Pinpoint the cell where the given text exists, returning its [X, Y] midpoint coordinate. 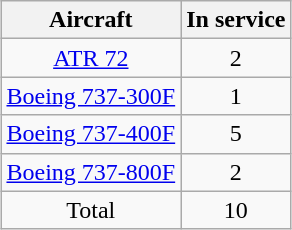
Boeing 737-400F [91, 134]
Boeing 737-800F [91, 172]
1 [236, 96]
In service [236, 20]
Aircraft [91, 20]
5 [236, 134]
10 [236, 210]
ATR 72 [91, 58]
Boeing 737-300F [91, 96]
Total [91, 210]
